Provide the (X, Y) coordinate of the cell's center where the given text is located.  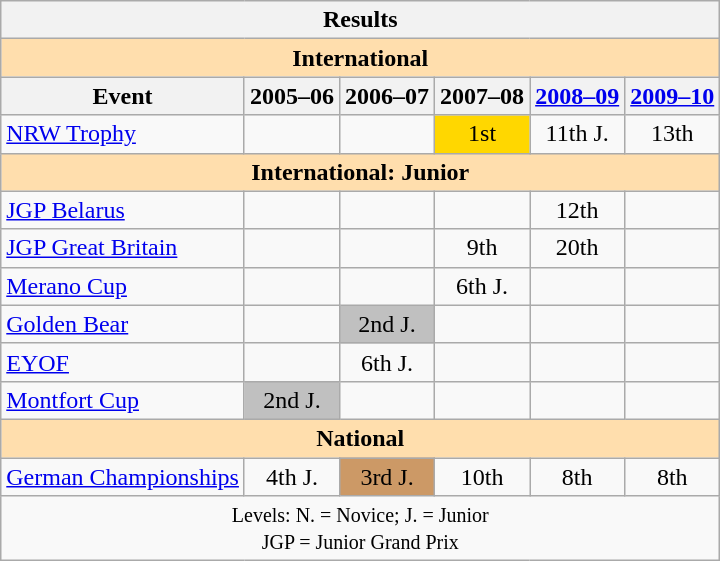
3rd J. (388, 477)
EYOF (123, 362)
1st (482, 134)
2009–10 (672, 96)
2008–09 (578, 96)
German Championships (123, 477)
Event (123, 96)
National (360, 438)
Levels: N. = Novice; J. = Junior JGP = Junior Grand Prix (360, 528)
JGP Belarus (123, 210)
Montfort Cup (123, 400)
NRW Trophy (123, 134)
JGP Great Britain (123, 248)
Merano Cup (123, 286)
International (360, 58)
2005–06 (292, 96)
Results (360, 20)
9th (482, 248)
International: Junior (360, 172)
13th (672, 134)
4th J. (292, 477)
20th (578, 248)
2006–07 (388, 96)
12th (578, 210)
2007–08 (482, 96)
10th (482, 477)
Golden Bear (123, 324)
11th J. (578, 134)
